Identify which cell holds the provided text, then report its (x, y) central coordinate. 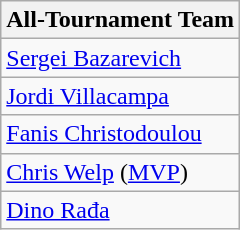
Sergei Bazarevich (120, 58)
Dino Rađa (120, 210)
Jordi Villacampa (120, 96)
All-Tournament Team (120, 20)
Fanis Christodoulou (120, 134)
Chris Welp (MVP) (120, 172)
